Detect which cell encompasses the target text, then output its (x, y) center coordinate. 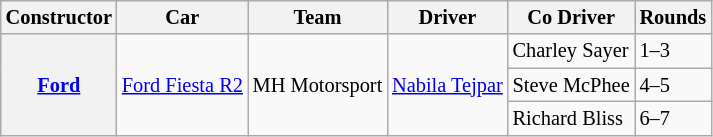
Car (182, 17)
Nabila Tejpar (448, 84)
Co Driver (572, 17)
Ford (59, 84)
Steve McPhee (572, 85)
MH Motorsport (318, 84)
Rounds (674, 17)
Constructor (59, 17)
6–7 (674, 118)
1–3 (674, 51)
Richard Bliss (572, 118)
Team (318, 17)
Driver (448, 17)
4–5 (674, 85)
Charley Sayer (572, 51)
Ford Fiesta R2 (182, 84)
